Scan for the cell matching the given text and deliver its [X, Y] coordinate at center. 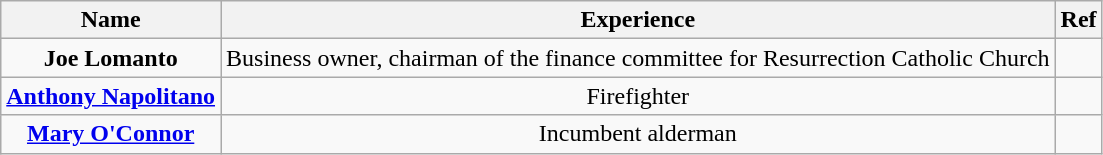
Ref [1078, 20]
Firefighter [638, 96]
Incumbent alderman [638, 134]
Experience [638, 20]
Anthony Napolitano [111, 96]
Business owner, chairman of the finance committee for Resurrection Catholic Church [638, 58]
Name [111, 20]
Mary O'Connor [111, 134]
Joe Lomanto [111, 58]
